Return the [X, Y] coordinate for the center point of the cell that contains the specified text.  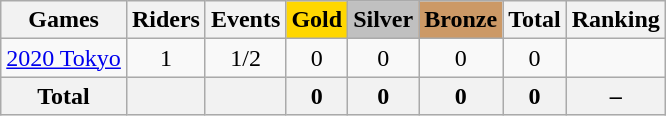
Gold [317, 20]
1 [166, 58]
2020 Tokyo [64, 58]
– [616, 96]
Riders [166, 20]
Silver [384, 20]
Games [64, 20]
Ranking [616, 20]
Events [245, 20]
1/2 [245, 58]
Bronze [461, 20]
